Pinpoint the cell where the given text exists, returning its (x, y) midpoint coordinate. 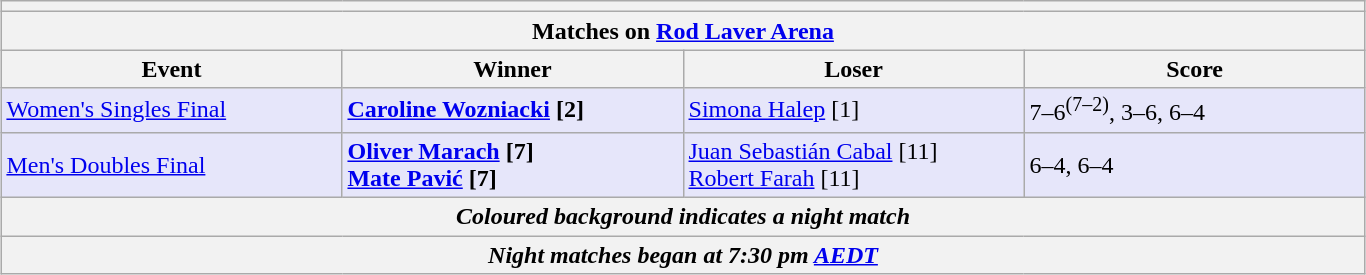
Score (1194, 69)
Caroline Wozniacki [2] (512, 110)
Event (172, 69)
7–6(7–2), 3–6, 6–4 (1194, 110)
Winner (512, 69)
6–4, 6–4 (1194, 164)
Oliver Marach [7] Mate Pavić [7] (512, 164)
Night matches began at 7:30 pm AEDT (683, 255)
Women's Singles Final (172, 110)
Juan Sebastián Cabal [11] Robert Farah [11] (854, 164)
Coloured background indicates a night match (683, 217)
Simona Halep [1] (854, 110)
Matches on Rod Laver Arena (683, 31)
Men's Doubles Final (172, 164)
Loser (854, 69)
